Capture the cell that displays the provided text and extract its [X, Y] central coordinate. 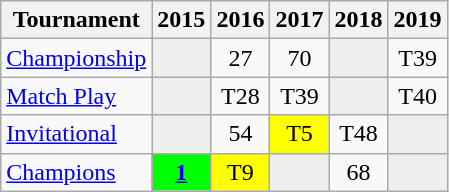
27 [240, 58]
68 [358, 172]
70 [300, 58]
Tournament [76, 20]
2015 [182, 20]
2016 [240, 20]
2017 [300, 20]
T40 [418, 96]
Championship [76, 58]
54 [240, 134]
T28 [240, 96]
T48 [358, 134]
2018 [358, 20]
Champions [76, 172]
Match Play [76, 96]
T5 [300, 134]
2019 [418, 20]
Invitational [76, 134]
T9 [240, 172]
1 [182, 172]
